For the text-containing cell, return its midpoint in (x, y) coordinate format. 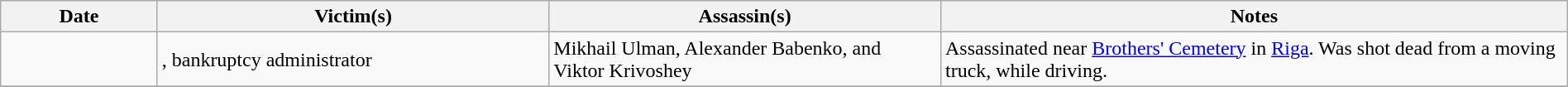
Victim(s) (353, 17)
Date (79, 17)
, bankruptcy administrator (353, 60)
Notes (1254, 17)
Assassin(s) (745, 17)
Assassinated near Brothers' Cemetery in Riga. Was shot dead from a moving truck, while driving. (1254, 60)
Mikhail Ulman, Alexander Babenko, and Viktor Krivoshey (745, 60)
